Locate the cell with the specified text and output its [X, Y] center coordinate. 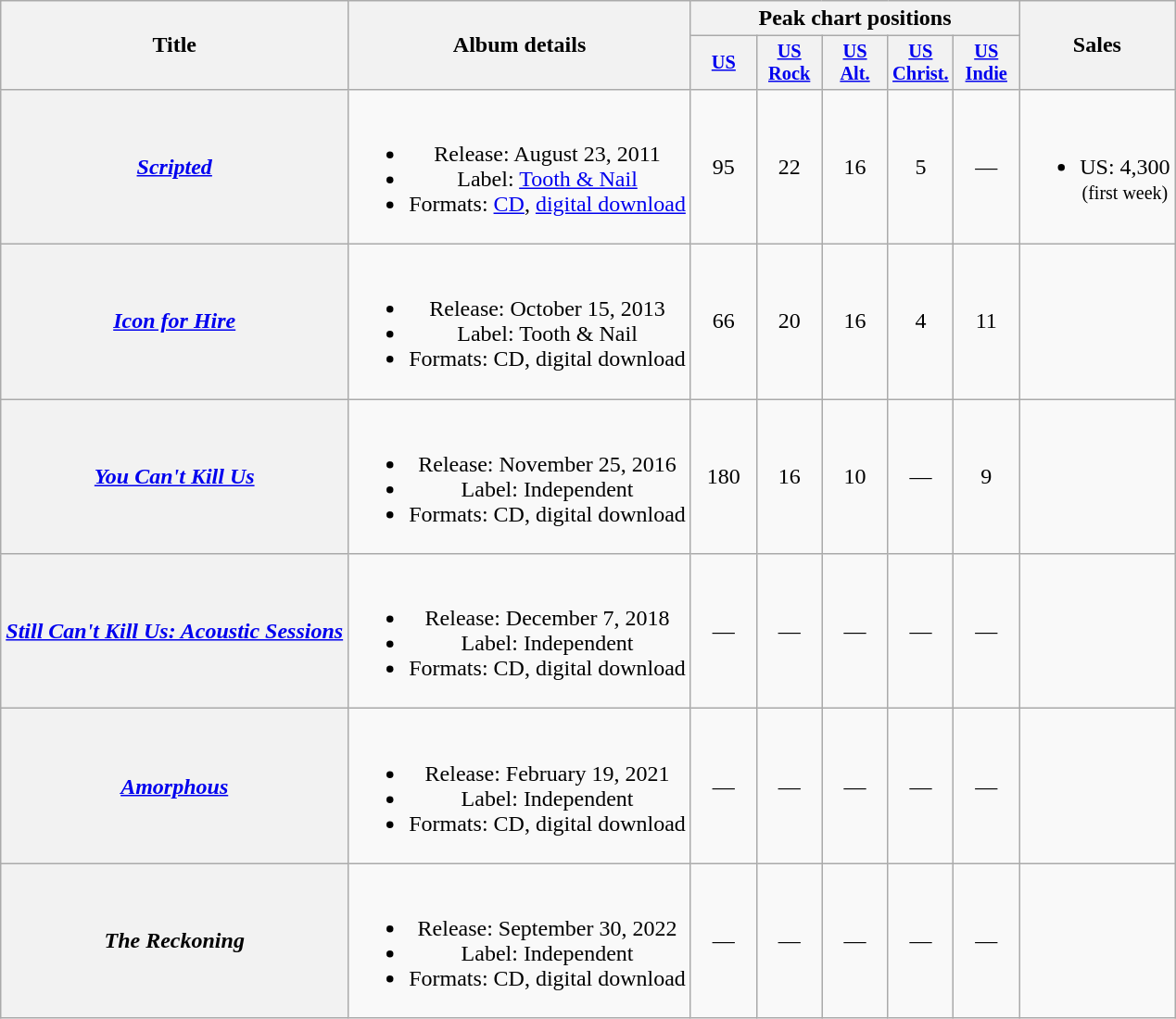
9 [986, 476]
USAlt. [854, 63]
Release: November 25, 2016Label: IndependentFormats: CD, digital download [520, 476]
Sales [1097, 45]
USRock [790, 63]
95 [723, 167]
5 [921, 167]
11 [986, 322]
Title [174, 45]
Amorphous [174, 786]
20 [790, 322]
You Can't Kill Us [174, 476]
Release: August 23, 2011Label: Tooth & NailFormats: CD, digital download [520, 167]
Album details [520, 45]
4 [921, 322]
Release: September 30, 2022Label: IndependentFormats: CD, digital download [520, 941]
66 [723, 322]
22 [790, 167]
USChrist. [921, 63]
Icon for Hire [174, 322]
US: 4,300(first week) [1097, 167]
The Reckoning [174, 941]
Still Can't Kill Us: Acoustic Sessions [174, 632]
Release: October 15, 2013Label: Tooth & NailFormats: CD, digital download [520, 322]
180 [723, 476]
Scripted [174, 167]
Release: February 19, 2021Label: IndependentFormats: CD, digital download [520, 786]
10 [854, 476]
Release: December 7, 2018Label: IndependentFormats: CD, digital download [520, 632]
USIndie [986, 63]
US [723, 63]
Peak chart positions [854, 19]
